Identify which cell holds the provided text, then report its [x, y] central coordinate. 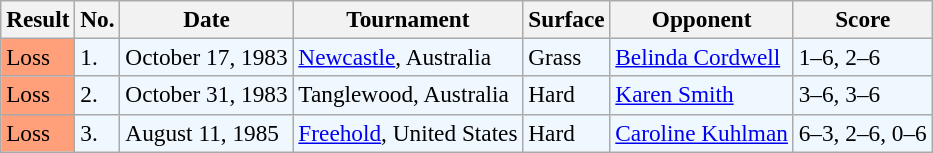
Tanglewood, Australia [408, 95]
October 31, 1983 [206, 95]
1–6, 2–6 [862, 57]
Newcastle, Australia [408, 57]
Surface [566, 19]
Karen Smith [702, 95]
3–6, 3–6 [862, 95]
6–3, 2–6, 0–6 [862, 133]
Freehold, United States [408, 133]
August 11, 1985 [206, 133]
Result [38, 19]
Grass [566, 57]
3. [98, 133]
1. [98, 57]
2. [98, 95]
Date [206, 19]
No. [98, 19]
Score [862, 19]
Belinda Cordwell [702, 57]
Tournament [408, 19]
Opponent [702, 19]
Caroline Kuhlman [702, 133]
October 17, 1983 [206, 57]
